Search for the cell housing the specified text and yield its (x, y) center coordinate. 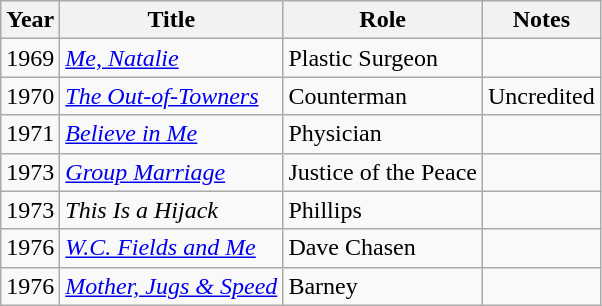
Physician (383, 134)
Barney (383, 286)
Justice of the Peace (383, 172)
Role (383, 20)
1970 (30, 96)
1969 (30, 58)
Group Marriage (172, 172)
The Out-of-Towners (172, 96)
Title (172, 20)
1971 (30, 134)
Phillips (383, 210)
Dave Chasen (383, 248)
Counterman (383, 96)
Mother, Jugs & Speed (172, 286)
Plastic Surgeon (383, 58)
Notes (542, 20)
Believe in Me (172, 134)
Uncredited (542, 96)
This Is a Hijack (172, 210)
Year (30, 20)
W.C. Fields and Me (172, 248)
Me, Natalie (172, 58)
